Scan for the cell matching the given text and deliver its (x, y) coordinate at center. 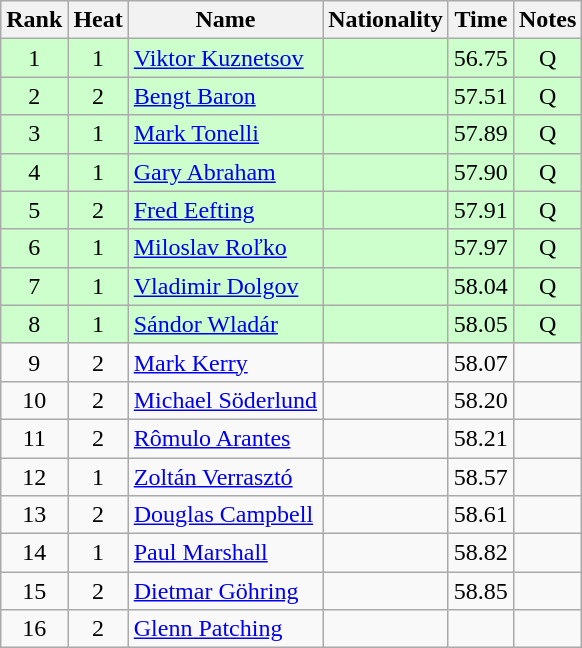
58.05 (480, 324)
57.89 (480, 134)
5 (34, 210)
14 (34, 553)
58.20 (480, 400)
Miloslav Roľko (225, 248)
58.82 (480, 553)
Time (480, 20)
15 (34, 591)
57.90 (480, 172)
58.07 (480, 362)
Notes (547, 20)
Vladimir Dolgov (225, 286)
Name (225, 20)
10 (34, 400)
12 (34, 477)
Glenn Patching (225, 629)
Fred Eefting (225, 210)
57.51 (480, 96)
Douglas Campbell (225, 515)
Nationality (386, 20)
11 (34, 438)
Dietmar Göhring (225, 591)
56.75 (480, 58)
Mark Kerry (225, 362)
Viktor Kuznetsov (225, 58)
Gary Abraham (225, 172)
Paul Marshall (225, 553)
4 (34, 172)
58.85 (480, 591)
58.04 (480, 286)
Rômulo Arantes (225, 438)
Bengt Baron (225, 96)
16 (34, 629)
Zoltán Verrasztó (225, 477)
58.57 (480, 477)
57.91 (480, 210)
8 (34, 324)
Mark Tonelli (225, 134)
9 (34, 362)
7 (34, 286)
3 (34, 134)
Michael Söderlund (225, 400)
Heat (98, 20)
Rank (34, 20)
Sándor Wladár (225, 324)
58.21 (480, 438)
58.61 (480, 515)
6 (34, 248)
57.97 (480, 248)
13 (34, 515)
